Extract the (X, Y) coordinate from the center of the cell holding the provided text.  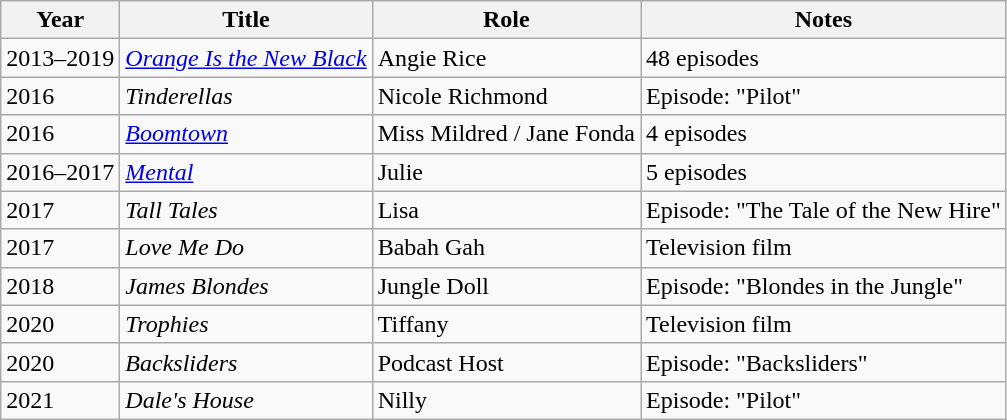
4 episodes (824, 134)
Julie (506, 172)
Backsliders (246, 362)
Tall Tales (246, 210)
James Blondes (246, 286)
Notes (824, 20)
Love Me Do (246, 248)
Tinderellas (246, 96)
Trophies (246, 324)
Dale's House (246, 400)
Boomtown (246, 134)
2018 (60, 286)
Jungle Doll (506, 286)
2016–2017 (60, 172)
Role (506, 20)
Year (60, 20)
Episode: "The Tale of the New Hire" (824, 210)
Miss Mildred / Jane Fonda (506, 134)
Mental (246, 172)
2021 (60, 400)
Tiffany (506, 324)
Nilly (506, 400)
Angie Rice (506, 58)
Title (246, 20)
2013–2019 (60, 58)
Lisa (506, 210)
Podcast Host (506, 362)
Episode: "Backsliders" (824, 362)
48 episodes (824, 58)
Nicole Richmond (506, 96)
5 episodes (824, 172)
Episode: "Blondes in the Jungle" (824, 286)
Babah Gah (506, 248)
Orange Is the New Black (246, 58)
